Determine the (x, y) coordinate at the center of the cell enclosing the given text.  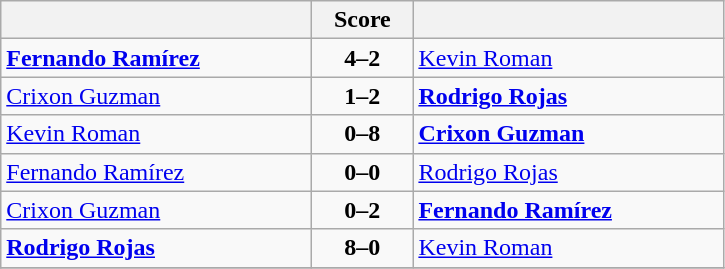
8–0 (362, 248)
0–2 (362, 210)
Score (362, 20)
1–2 (362, 96)
0–0 (362, 172)
4–2 (362, 58)
0–8 (362, 134)
